Search for the cell housing the specified text and yield its (X, Y) center coordinate. 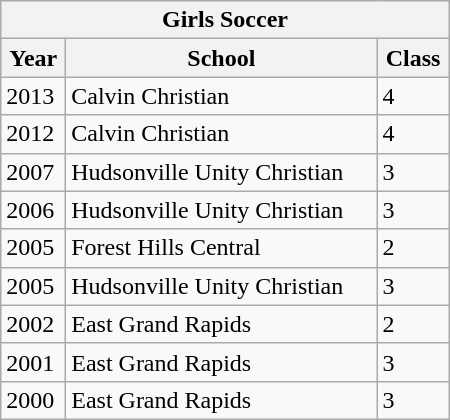
Girls Soccer (225, 20)
School (222, 58)
2001 (34, 362)
2012 (34, 134)
2006 (34, 210)
Class (413, 58)
Forest Hills Central (222, 248)
Year (34, 58)
2007 (34, 172)
2013 (34, 96)
2000 (34, 400)
2002 (34, 324)
